Pinpoint the cell where the given text exists, returning its (X, Y) midpoint coordinate. 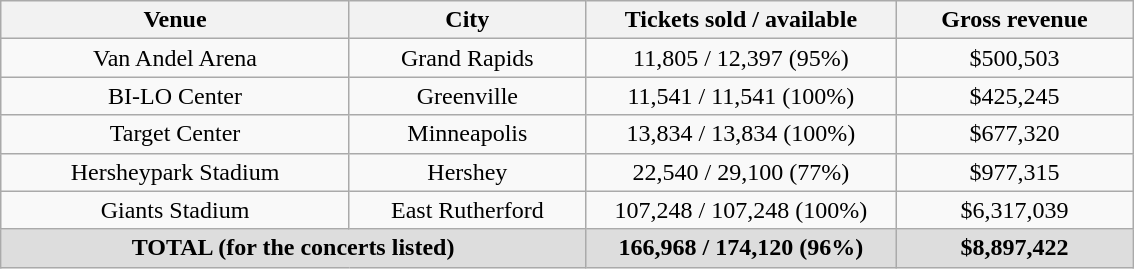
13,834 / 13,834 (100%) (740, 134)
Greenville (467, 96)
TOTAL (for the concerts listed) (294, 248)
East Rutherford (467, 210)
Tickets sold / available (740, 20)
Hersheypark Stadium (176, 172)
Gross revenue (1014, 20)
$6,317,039 (1014, 210)
166,968 / 174,120 (96%) (740, 248)
Van Andel Arena (176, 58)
City (467, 20)
Target Center (176, 134)
Grand Rapids (467, 58)
$425,245 (1014, 96)
Minneapolis (467, 134)
$977,315 (1014, 172)
$8,897,422 (1014, 248)
$500,503 (1014, 58)
Venue (176, 20)
107,248 / 107,248 (100%) (740, 210)
11,805 / 12,397 (95%) (740, 58)
Giants Stadium (176, 210)
11,541 / 11,541 (100%) (740, 96)
22,540 / 29,100 (77%) (740, 172)
Hershey (467, 172)
BI-LO Center (176, 96)
$677,320 (1014, 134)
